From the cell containing the given text, extract its center point as [x, y] coordinate. 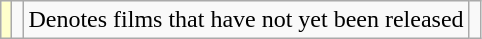
Denotes films that have not yet been released [246, 20]
